Return [X, Y] of the center of cell containing provided text 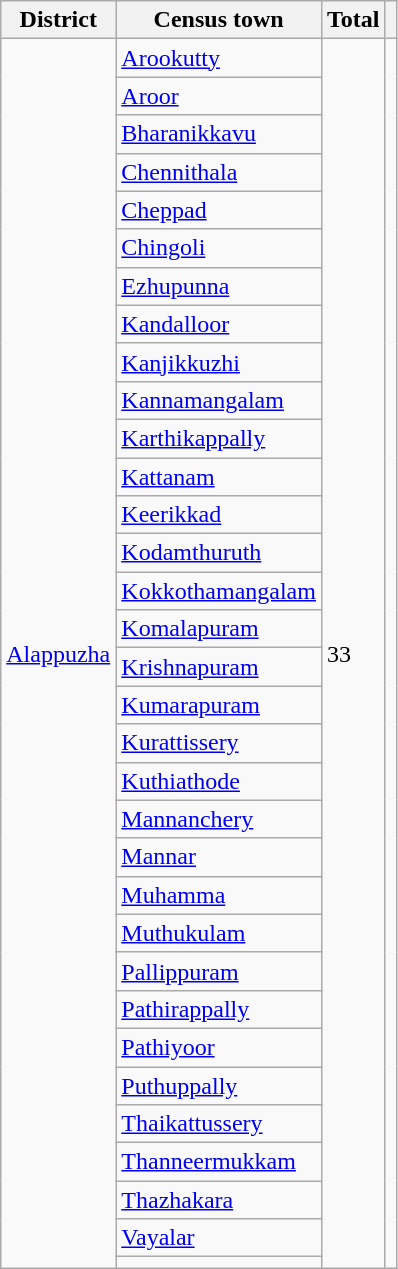
Karthikappally [219, 438]
Pallippuram [219, 971]
Chingoli [219, 248]
Mannar [219, 857]
33 [353, 654]
Krishnapuram [219, 667]
Kumarapuram [219, 705]
Bharanikkavu [219, 134]
Alappuzha [58, 654]
Kodamthuruth [219, 553]
Muhamma [219, 895]
Thazhakara [219, 1200]
Thanneermukkam [219, 1162]
Chennithala [219, 172]
Pathirappally [219, 1009]
Keerikkad [219, 515]
Kannamangalam [219, 400]
Ezhupunna [219, 286]
Kattanam [219, 477]
Kandalloor [219, 324]
Total [353, 20]
Census town [219, 20]
Cheppad [219, 210]
Aroor [219, 96]
Vayalar [219, 1238]
Kurattissery [219, 743]
Kanjikkuzhi [219, 362]
Pathiyoor [219, 1047]
Arookutty [219, 58]
Kokkothamangalam [219, 591]
Kuthiathode [219, 781]
Mannanchery [219, 819]
Thaikattussery [219, 1124]
Muthukulam [219, 933]
Puthuppally [219, 1085]
District [58, 20]
Komalapuram [219, 629]
